Provide the [x, y] coordinate of the cell's center where the given text is located.  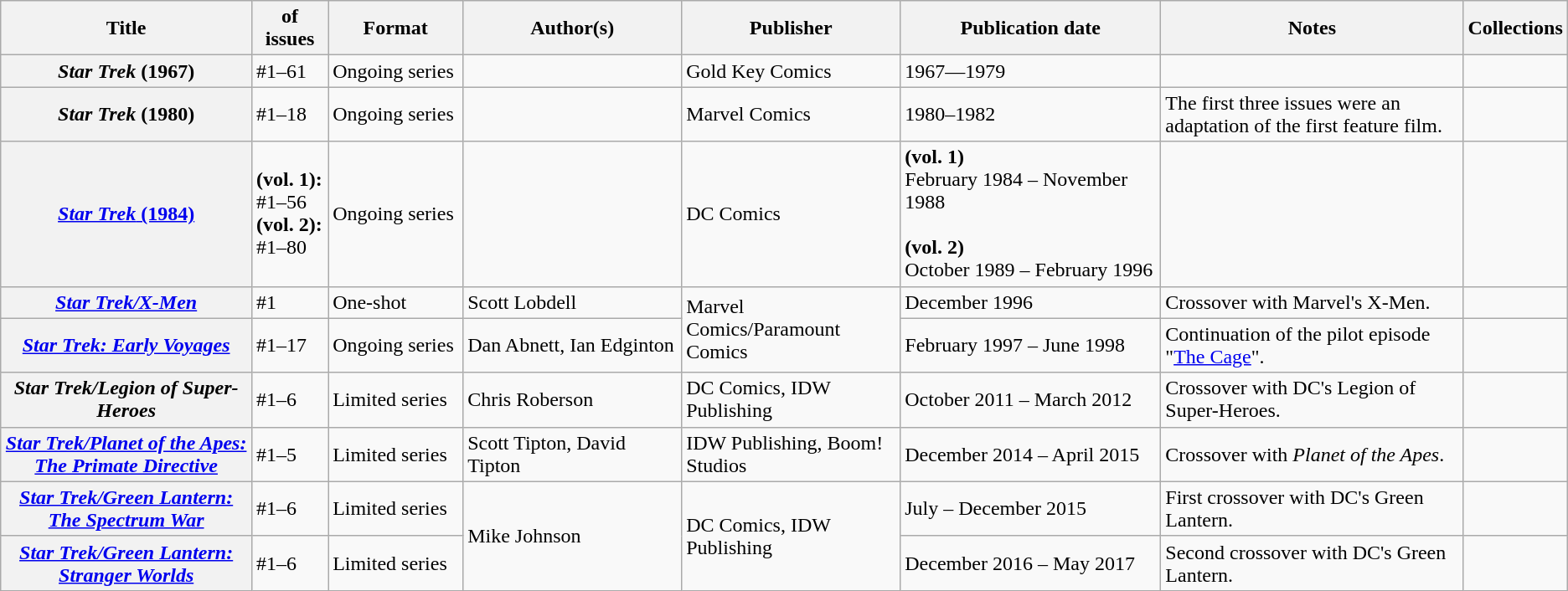
Star Trek/X-Men [126, 302]
#1–18 [290, 114]
Collections [1515, 28]
July – December 2015 [1030, 509]
Chris Roberson [573, 400]
1967—1979 [1030, 71]
Star Trek (1980) [126, 114]
Scott Lobdell [573, 302]
1980–1982 [1030, 114]
Crossover with DC's Legion of Super-Heroes. [1312, 400]
Star Trek/Planet of the Apes: The Primate Directive [126, 454]
October 2011 – March 2012 [1030, 400]
December 2014 – April 2015 [1030, 454]
Gold Key Comics [791, 71]
Dan Abnett, Ian Edginton [573, 345]
Star Trek/Green Lantern: Stranger Worlds [126, 563]
Publication date [1030, 28]
Star Trek/Green Lantern: The Spectrum War [126, 509]
(vol. 1)February 1984 – November 1988 (vol. 2)October 1989 – February 1996 [1030, 214]
Star Trek: Early Voyages [126, 345]
Marvel Comics [791, 114]
Mike Johnson [573, 536]
One-shot [395, 302]
IDW Publishing, Boom! Studios [791, 454]
The first three issues were an adaptation of the first feature film. [1312, 114]
#1–61 [290, 71]
of issues [290, 28]
Crossover with Planet of the Apes. [1312, 454]
#1–5 [290, 454]
Star Trek/Legion of Super-Heroes [126, 400]
February 1997 – June 1998 [1030, 345]
Notes [1312, 28]
#1–17 [290, 345]
December 2016 – May 2017 [1030, 563]
Author(s) [573, 28]
#1 [290, 302]
Publisher [791, 28]
(vol. 1): #1–56 (vol. 2): #1–80 [290, 214]
Second crossover with DC's Green Lantern. [1312, 563]
Scott Tipton, David Tipton [573, 454]
Format [395, 28]
First crossover with DC's Green Lantern. [1312, 509]
Star Trek (1984) [126, 214]
Continuation of the pilot episode "The Cage". [1312, 345]
Marvel Comics/Paramount Comics [791, 330]
Star Trek (1967) [126, 71]
December 1996 [1030, 302]
Title [126, 28]
DC Comics [791, 214]
Crossover with Marvel's X-Men. [1312, 302]
